Detect which cell encompasses the target text, then output its (x, y) center coordinate. 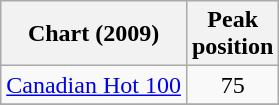
Canadian Hot 100 (94, 85)
Chart (2009) (94, 34)
75 (232, 85)
Peakposition (232, 34)
